Determine the (x, y) coordinate at the center of the cell enclosing the given text.  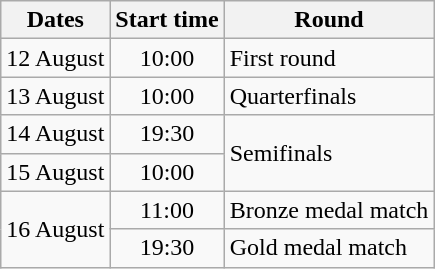
13 August (56, 96)
First round (329, 58)
11:00 (167, 210)
15 August (56, 172)
Quarterfinals (329, 96)
Start time (167, 20)
16 August (56, 229)
Bronze medal match (329, 210)
14 August (56, 134)
Dates (56, 20)
12 August (56, 58)
Round (329, 20)
Semifinals (329, 153)
Gold medal match (329, 248)
